Output the [x, y] coordinate of the center of the cell containing the given text.  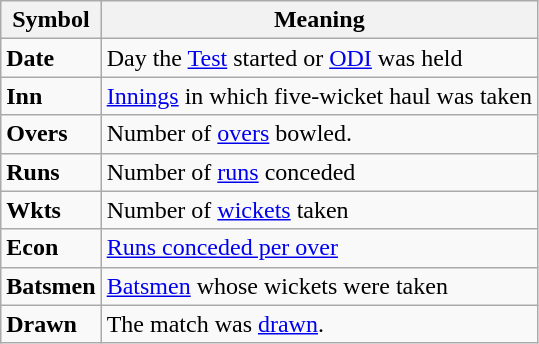
Date [51, 58]
Drawn [51, 324]
The match was drawn. [319, 324]
Inn [51, 96]
Number of runs conceded [319, 172]
Number of wickets taken [319, 210]
Econ [51, 248]
Number of overs bowled. [319, 134]
Runs conceded per over [319, 248]
Batsmen [51, 286]
Symbol [51, 20]
Meaning [319, 20]
Wkts [51, 210]
Runs [51, 172]
Innings in which five-wicket haul was taken [319, 96]
Batsmen whose wickets were taken [319, 286]
Overs [51, 134]
Day the Test started or ODI was held [319, 58]
